Detect which cell encompasses the target text, then output its [x, y] center coordinate. 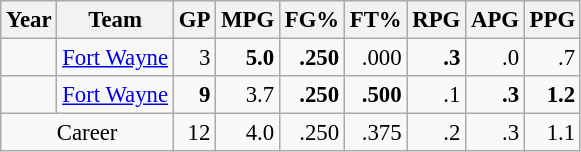
1.1 [552, 133]
APG [496, 20]
FT% [376, 20]
.7 [552, 58]
.500 [376, 95]
4.0 [248, 133]
MPG [248, 20]
3 [194, 58]
.0 [496, 58]
Career [88, 133]
12 [194, 133]
5.0 [248, 58]
Team [116, 20]
9 [194, 95]
.2 [436, 133]
FG% [312, 20]
1.2 [552, 95]
PPG [552, 20]
.000 [376, 58]
Year [29, 20]
3.7 [248, 95]
RPG [436, 20]
.375 [376, 133]
.1 [436, 95]
GP [194, 20]
